Locate the cell with the specified text and output its (x, y) center coordinate. 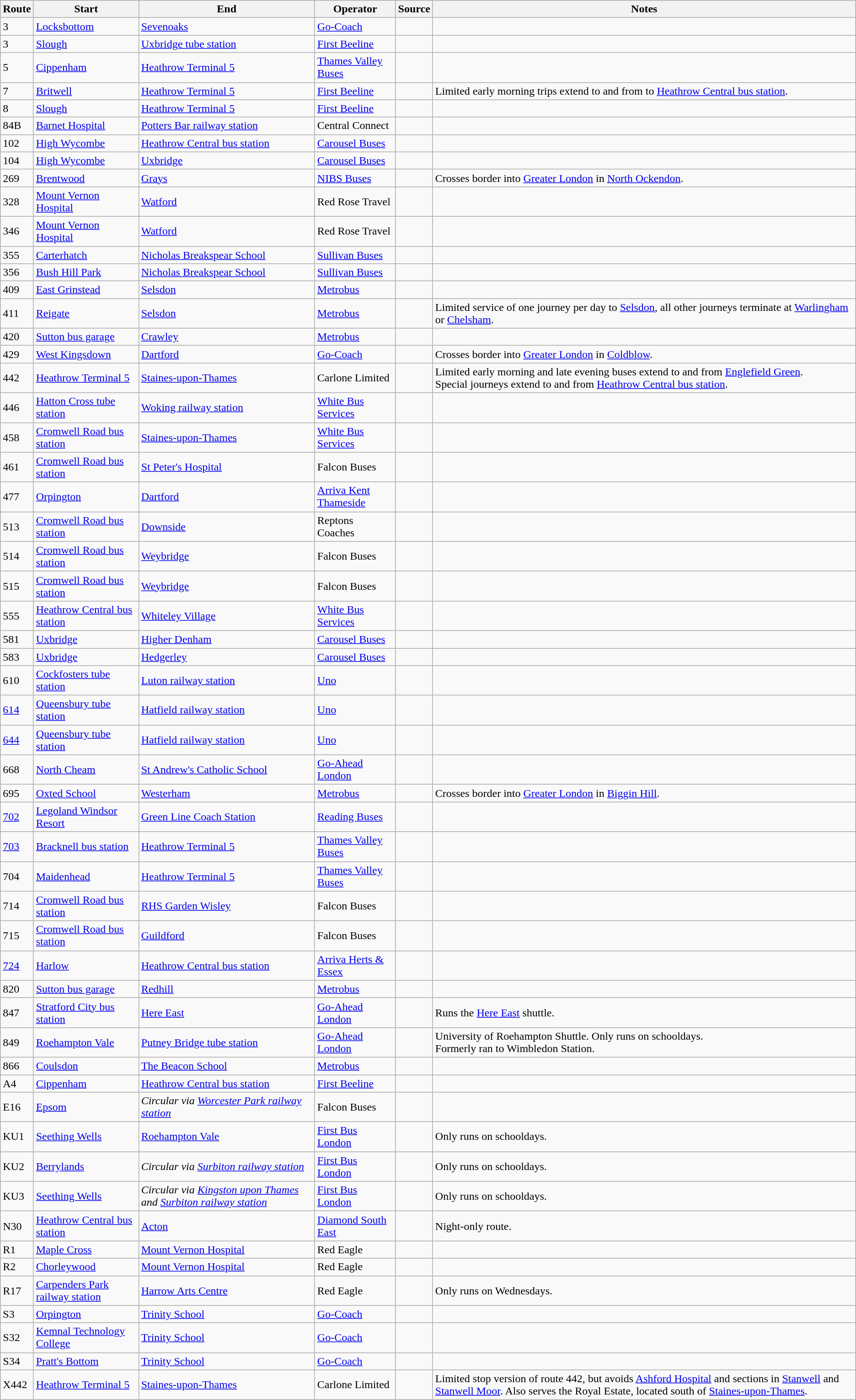
S3 (17, 1314)
Epsom (86, 1107)
477 (17, 497)
St Peter's Hospital (227, 467)
Green Line Coach Station (227, 817)
581 (17, 639)
515 (17, 586)
610 (17, 680)
614 (17, 711)
S32 (17, 1338)
458 (17, 437)
Crosses border into Greater London in Coldblow. (644, 354)
KU3 (17, 1196)
Crosses border into Greater London in Biggin Hill. (644, 793)
Bush Hill Park (86, 273)
Night-only route. (644, 1226)
Limited service of one journey per day to Selsdon, all other journeys terminate at Warlingham or Chelsham. (644, 314)
461 (17, 467)
Bracknell bus station (86, 847)
Limited early morning trips extend to and from to Heathrow Central bus station. (644, 91)
Carpenders Park railway station (86, 1290)
704 (17, 876)
695 (17, 793)
Berrylands (86, 1167)
Arriva Kent Thameside (355, 497)
644 (17, 740)
Diamond South East (355, 1226)
847 (17, 1012)
Locksbottom (86, 27)
Cockfosters tube station (86, 680)
Route (17, 9)
Stratford City bus station (86, 1012)
West Kingsdown (86, 354)
Guildford (227, 935)
102 (17, 143)
North Cheam (86, 770)
X442 (17, 1384)
Reptons Coaches (355, 527)
S34 (17, 1361)
Circular via Worcester Park railway station (227, 1107)
Kemnal Technology College (86, 1338)
R1 (17, 1250)
Oxted School (86, 793)
Westerham (227, 793)
820 (17, 989)
End (227, 9)
Woking railway station (227, 408)
Barnet Hospital (86, 126)
513 (17, 527)
Only runs on Wednesdays. (644, 1290)
Coulsdon (86, 1066)
Reading Buses (355, 817)
Hatton Cross tube station (86, 408)
Circular via Surbiton railway station (227, 1167)
Uxbridge tube station (227, 44)
Limited early morning and late evening buses extend to and from Englefield Green.Special journeys extend to and from Heathrow Central bus station. (644, 378)
Redhill (227, 989)
Source (414, 9)
St Andrew's Catholic School (227, 770)
7 (17, 91)
Sevenoaks (227, 27)
Pratt's Bottom (86, 1361)
Chorleywood (86, 1267)
Maple Cross (86, 1250)
346 (17, 231)
Hedgerley (227, 657)
84B (17, 126)
715 (17, 935)
KU2 (17, 1167)
Here East (227, 1012)
866 (17, 1066)
Brentwood (86, 178)
Circular via Kingston upon Thames and Surbiton railway station (227, 1196)
N30 (17, 1226)
Central Connect (355, 126)
104 (17, 160)
Crosses border into Greater London in North Ockendon. (644, 178)
Downside (227, 527)
Arriva Herts & Essex (355, 966)
R2 (17, 1267)
A4 (17, 1083)
420 (17, 337)
Start (86, 9)
Maidenhead (86, 876)
Grays (227, 178)
Notes (644, 9)
Harrow Arts Centre (227, 1290)
409 (17, 290)
Harlow (86, 966)
Carterhatch (86, 255)
442 (17, 378)
E16 (17, 1107)
Whiteley Village (227, 615)
Acton (227, 1226)
429 (17, 354)
724 (17, 966)
356 (17, 273)
East Grinstead (86, 290)
269 (17, 178)
The Beacon School (227, 1066)
514 (17, 556)
702 (17, 817)
328 (17, 201)
Reigate (86, 314)
583 (17, 657)
Runs the Here East shuttle. (644, 1012)
5 (17, 68)
703 (17, 847)
Potters Bar railway station (227, 126)
NIBS Buses (355, 178)
Britwell (86, 91)
Crawley (227, 337)
RHS Garden Wisley (227, 906)
University of Roehampton Shuttle. Only runs on schooldays.Formerly ran to Wimbledon Station. (644, 1042)
411 (17, 314)
Luton railway station (227, 680)
R17 (17, 1290)
8 (17, 108)
446 (17, 408)
849 (17, 1042)
Higher Denham (227, 639)
Legoland Windsor Resort (86, 817)
668 (17, 770)
714 (17, 906)
555 (17, 615)
KU1 (17, 1137)
Operator (355, 9)
Putney Bridge tube station (227, 1042)
355 (17, 255)
